Extract the [X, Y] coordinate from the center of the cell holding the provided text.  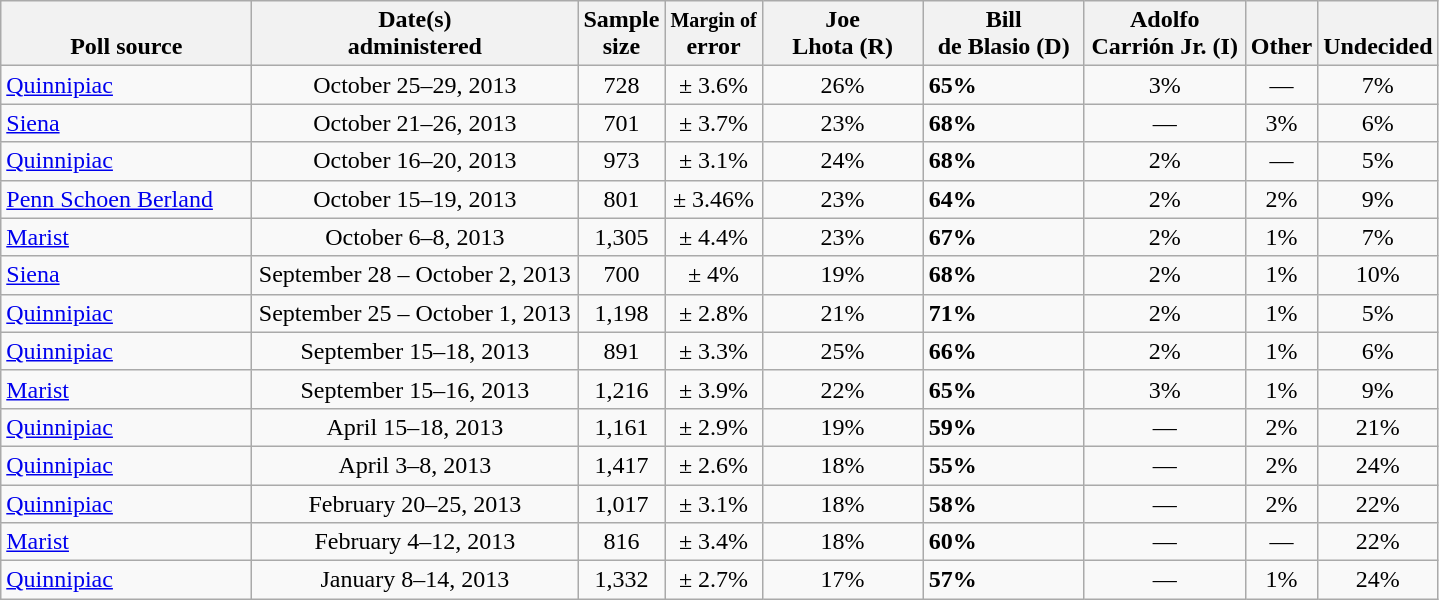
57% [1004, 580]
October 21–26, 2013 [415, 123]
± 3.6% [714, 85]
701 [622, 123]
± 2.8% [714, 313]
± 2.6% [714, 465]
64% [1004, 199]
September 15–18, 2013 [415, 351]
September 28 – October 2, 2013 [415, 275]
± 2.7% [714, 580]
1,161 [622, 427]
± 3.46% [714, 199]
26% [842, 85]
JoeLhota (R) [842, 34]
October 16–20, 2013 [415, 161]
60% [1004, 542]
1,417 [622, 465]
October 15–19, 2013 [415, 199]
67% [1004, 237]
October 25–29, 2013 [415, 85]
± 3.9% [714, 389]
± 4% [714, 275]
71% [1004, 313]
801 [622, 199]
February 4–12, 2013 [415, 542]
816 [622, 542]
April 15–18, 2013 [415, 427]
± 3.4% [714, 542]
October 6–8, 2013 [415, 237]
± 2.9% [714, 427]
January 8–14, 2013 [415, 580]
973 [622, 161]
58% [1004, 503]
700 [622, 275]
September 15–16, 2013 [415, 389]
Undecided [1378, 34]
59% [1004, 427]
Poll source [126, 34]
1,332 [622, 580]
25% [842, 351]
AdolfoCarrión Jr. (I) [1164, 34]
1,198 [622, 313]
± 3.3% [714, 351]
± 4.4% [714, 237]
Samplesize [622, 34]
April 3–8, 2013 [415, 465]
February 20–25, 2013 [415, 503]
1,216 [622, 389]
Billde Blasio (D) [1004, 34]
Date(s)administered [415, 34]
± 3.7% [714, 123]
10% [1378, 275]
Other [1281, 34]
728 [622, 85]
Margin oferror [714, 34]
1,305 [622, 237]
1,017 [622, 503]
September 25 – October 1, 2013 [415, 313]
55% [1004, 465]
66% [1004, 351]
17% [842, 580]
891 [622, 351]
Penn Schoen Berland [126, 199]
